Pinpoint the cell where the given text exists, returning its [x, y] midpoint coordinate. 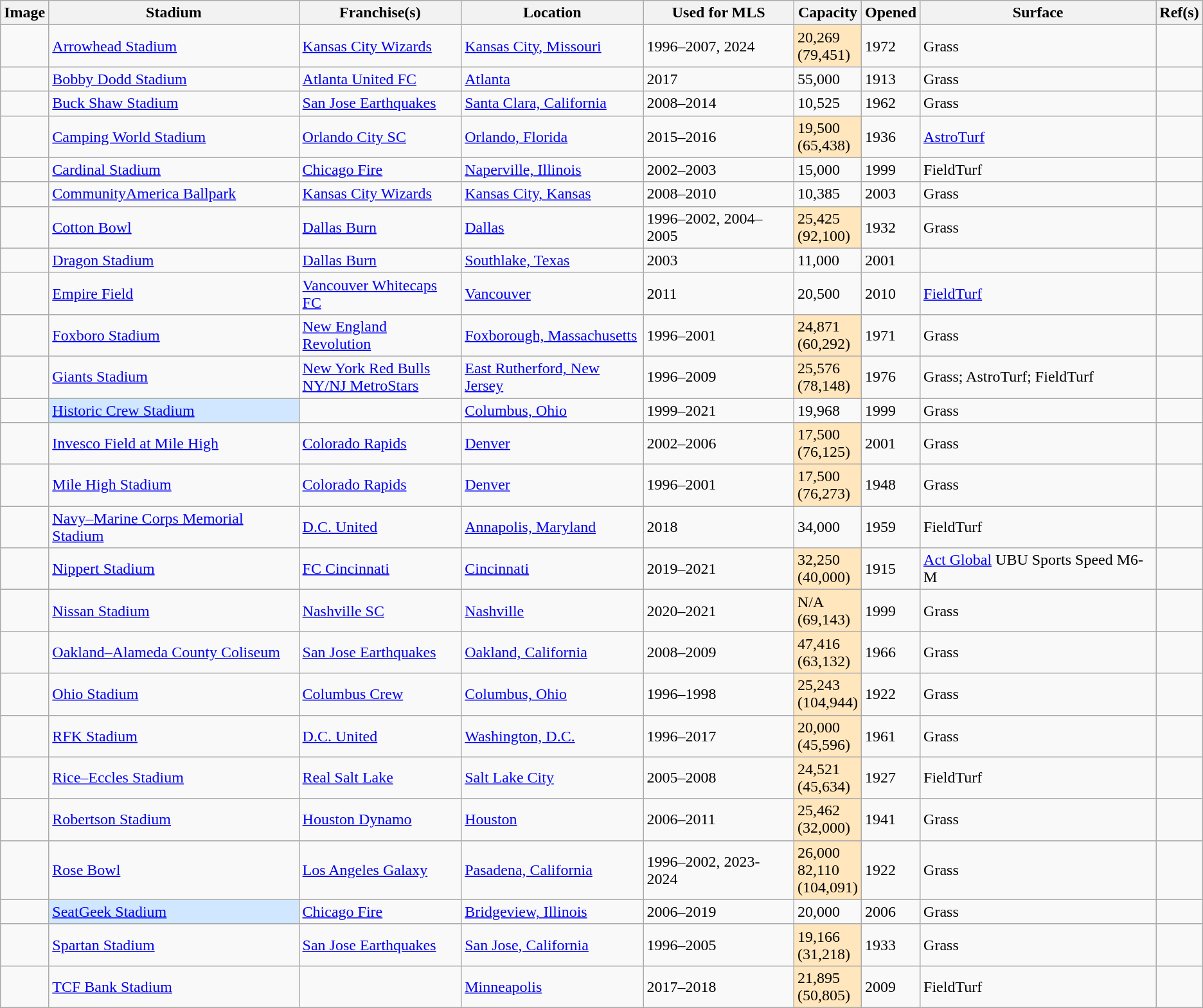
Los Angeles Galaxy [380, 870]
1959 [891, 527]
Navy–Marine Corps Memorial Stadium [174, 527]
2009 [891, 987]
Foxboro Stadium [174, 335]
1966 [891, 653]
34,000 [828, 527]
Mile High Stadium [174, 486]
25,576(78,148) [828, 376]
Orlando City SC [380, 136]
19,500(65,438) [828, 136]
Kansas City, Kansas [553, 194]
Vancouver Whitecaps FC [380, 293]
1941 [891, 820]
2010 [891, 293]
55,000 [828, 79]
10,385 [828, 194]
1927 [891, 777]
Rice–Eccles Stadium [174, 777]
20,500 [828, 293]
25,462(32,000) [828, 820]
2002–2003 [718, 170]
Stadium [174, 13]
SeatGeek Stadium [174, 912]
Invesco Field at Mile High [174, 443]
Salt Lake City [553, 777]
Spartan Stadium [174, 944]
2017–2018 [718, 987]
FC Cincinnati [380, 569]
20,000(45,596) [828, 736]
Houston Dynamo [380, 820]
21,895(50,805) [828, 987]
1915 [891, 569]
Cotton Bowl [174, 227]
Cardinal Stadium [174, 170]
New York Red BullsNY/NJ MetroStars [380, 376]
Bobby Dodd Stadium [174, 79]
Used for MLS [718, 13]
Columbus Crew [380, 694]
26,00082,110(104,091) [828, 870]
1948 [891, 486]
Image [24, 13]
1996–2002, 2004–2005 [718, 227]
Washington, D.C. [553, 736]
11,000 [828, 260]
Nashville [553, 610]
Oakland, California [553, 653]
2006–2019 [718, 912]
Cincinnati [553, 569]
1996–2017 [718, 736]
1933 [891, 944]
Arrowhead Stadium [174, 46]
2017 [718, 79]
10,525 [828, 103]
47,416(63,132) [828, 653]
2002–2006 [718, 443]
New England Revolution [380, 335]
Santa Clara, California [553, 103]
Ref(s) [1179, 13]
Dragon Stadium [174, 260]
2011 [718, 293]
1972 [891, 46]
Nippert Stadium [174, 569]
2006 [891, 912]
1971 [891, 335]
Opened [891, 13]
17,500(76,125) [828, 443]
15,000 [828, 170]
1913 [891, 79]
Annapolis, Maryland [553, 527]
2020–2021 [718, 610]
17,500(76,273) [828, 486]
Vancouver [553, 293]
Grass; AstroTurf; FieldTurf [1038, 376]
East Rutherford, New Jersey [553, 376]
25,243(104,944) [828, 694]
Ohio Stadium [174, 694]
1996–1998 [718, 694]
1996–2005 [718, 944]
Minneapolis [553, 987]
1976 [891, 376]
RFK Stadium [174, 736]
2006–2011 [718, 820]
Buck Shaw Stadium [174, 103]
1936 [891, 136]
2015–2016 [718, 136]
2008–2014 [718, 103]
Real Salt Lake [380, 777]
Surface [1038, 13]
1996–2007, 2024 [718, 46]
Bridgeview, Illinois [553, 912]
Camping World Stadium [174, 136]
19,968 [828, 411]
Location [553, 13]
2019–2021 [718, 569]
Empire Field [174, 293]
19,166(31,218) [828, 944]
1961 [891, 736]
Atlanta [553, 79]
Rose Bowl [174, 870]
Foxborough, Massachusetts [553, 335]
Robertson Stadium [174, 820]
1996–2002, 2023-2024 [718, 870]
1999–2021 [718, 411]
Orlando, Florida [553, 136]
2008–2010 [718, 194]
2005–2008 [718, 777]
Naperville, Illinois [553, 170]
Kansas City, Missouri [553, 46]
1996–2009 [718, 376]
CommunityAmerica Ballpark [174, 194]
24,521(45,634) [828, 777]
2008–2009 [718, 653]
32,250(40,000) [828, 569]
Capacity [828, 13]
N/A(69,143) [828, 610]
San Jose, California [553, 944]
1932 [891, 227]
TCF Bank Stadium [174, 987]
Houston [553, 820]
Oakland–Alameda County Coliseum [174, 653]
AstroTurf [1038, 136]
Nashville SC [380, 610]
Act Global UBU Sports Speed M6-M [1038, 569]
Dallas [553, 227]
1962 [891, 103]
24,871(60,292) [828, 335]
Southlake, Texas [553, 260]
Franchise(s) [380, 13]
25,425(92,100) [828, 227]
Atlanta United FC [380, 79]
Giants Stadium [174, 376]
20,000 [828, 912]
Historic Crew Stadium [174, 411]
2018 [718, 527]
20,269(79,451) [828, 46]
Pasadena, California [553, 870]
Nissan Stadium [174, 610]
